Provide the (X, Y) coordinate of the cell's center where the given text is located.  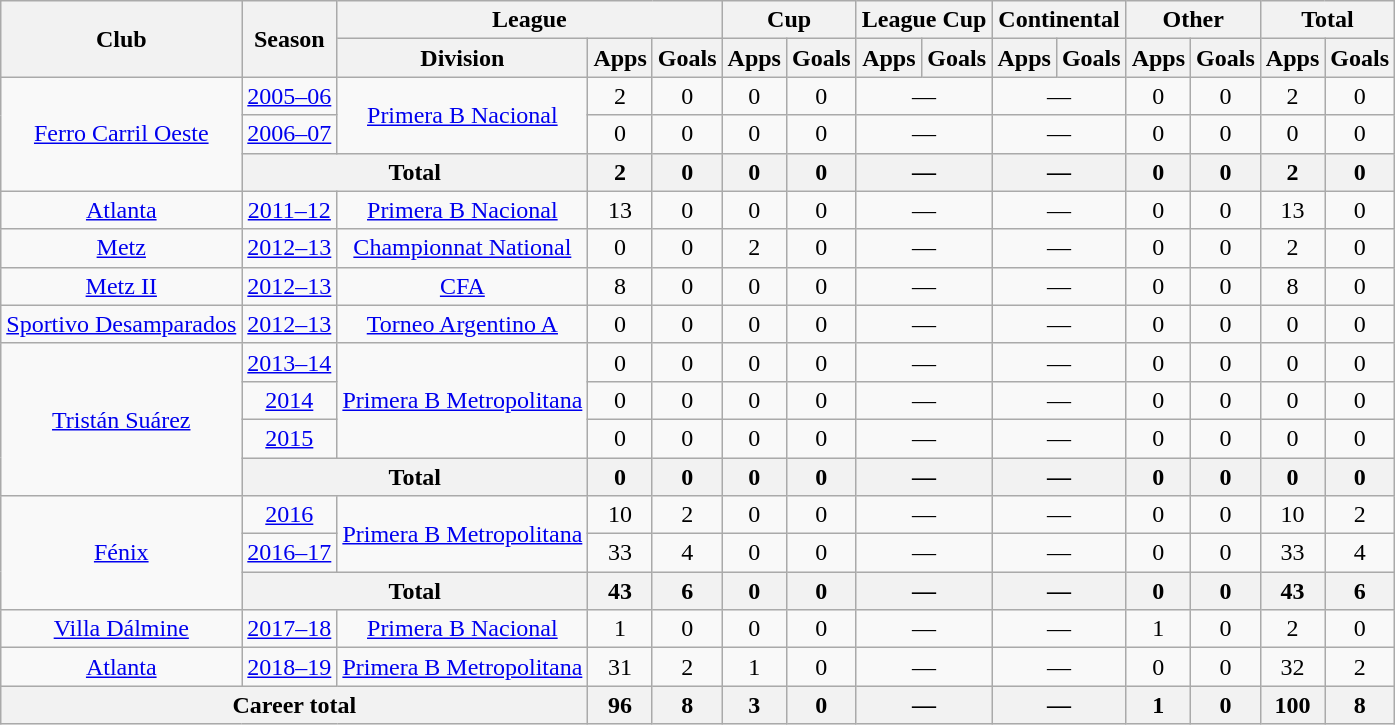
Fénix (122, 553)
Cup (789, 20)
100 (1292, 705)
Villa Dálmine (122, 629)
Tristán Suárez (122, 419)
2018–19 (290, 667)
Torneo Argentino A (462, 324)
32 (1292, 667)
Championnat National (462, 248)
2013–14 (290, 362)
Sportivo Desamparados (122, 324)
2016 (290, 515)
2017–18 (290, 629)
Season (290, 39)
Metz (122, 248)
CFA (462, 286)
League Cup (924, 20)
Ferro Carril Oeste (122, 134)
2011–12 (290, 210)
2014 (290, 400)
2015 (290, 438)
League (530, 20)
Metz II (122, 286)
2006–07 (290, 134)
Division (462, 58)
31 (620, 667)
Continental (1059, 20)
96 (620, 705)
2005–06 (290, 96)
Other (1193, 20)
2016–17 (290, 553)
Club (122, 39)
3 (754, 705)
Career total (294, 705)
